Detect which cell encompasses the target text, then output its (X, Y) center coordinate. 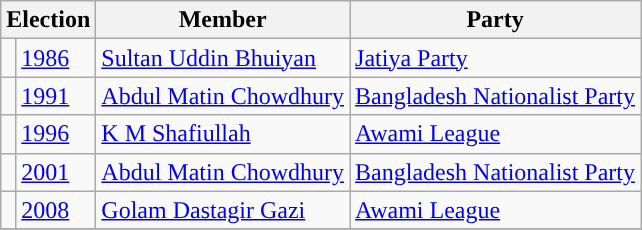
2001 (56, 172)
2008 (56, 210)
Election (48, 20)
Golam Dastagir Gazi (223, 210)
1986 (56, 58)
Member (223, 20)
Sultan Uddin Bhuiyan (223, 58)
Jatiya Party (496, 58)
1991 (56, 96)
K M Shafiullah (223, 134)
1996 (56, 134)
Party (496, 20)
